Detect which cell encompasses the target text, then output its [X, Y] center coordinate. 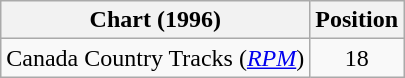
18 [357, 58]
Position [357, 20]
Chart (1996) [156, 20]
Canada Country Tracks (RPM) [156, 58]
